From the cell containing the given text, extract its center point as (x, y) coordinate. 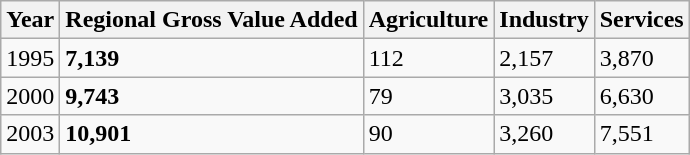
Year (30, 20)
Agriculture (428, 20)
Regional Gross Value Added (212, 20)
7,551 (642, 134)
2003 (30, 134)
3,035 (544, 96)
2,157 (544, 58)
2000 (30, 96)
6,630 (642, 96)
Services (642, 20)
3,260 (544, 134)
9,743 (212, 96)
112 (428, 58)
Industry (544, 20)
3,870 (642, 58)
90 (428, 134)
10,901 (212, 134)
79 (428, 96)
7,139 (212, 58)
1995 (30, 58)
